Locate the cell with the specified text and output its [X, Y] center coordinate. 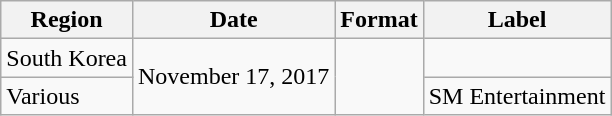
SM Entertainment [517, 96]
Date [233, 20]
November 17, 2017 [233, 77]
South Korea [67, 58]
Various [67, 96]
Region [67, 20]
Format [379, 20]
Label [517, 20]
